Extract the (X, Y) coordinate from the center of the cell holding the provided text.  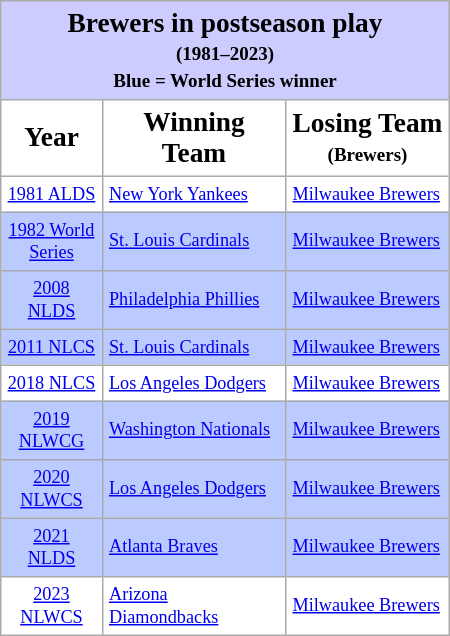
Winning Team (194, 137)
Year (52, 137)
Losing Team (Brewers) (368, 137)
Washington Nationals (194, 430)
2008 NLDS (52, 299)
2019 NLWCG (52, 430)
2011 NLCS (52, 347)
Philadelphia Phillies (194, 299)
1982 World Series (52, 241)
2021 NLDS (52, 547)
2018 NLCS (52, 383)
Arizona Diamondbacks (194, 605)
New York Yankees (194, 194)
Atlanta Braves (194, 547)
2020 NLWCS (52, 488)
Brewers in postseason play (1981–2023) Blue = World Series winner (225, 50)
1981 ALDS (52, 194)
2023 NLWCS (52, 605)
